Scan for the cell matching the given text and deliver its (x, y) coordinate at center. 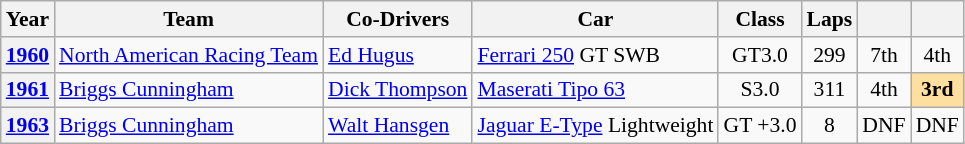
8 (830, 126)
GT +3.0 (760, 126)
Dick Thompson (398, 90)
Co-Drivers (398, 19)
Ed Hugus (398, 55)
Team (188, 19)
Year (28, 19)
7th (884, 55)
3rd (938, 90)
1961 (28, 90)
GT3.0 (760, 55)
1963 (28, 126)
Class (760, 19)
299 (830, 55)
Ferrari 250 GT SWB (595, 55)
Laps (830, 19)
Walt Hansgen (398, 126)
S3.0 (760, 90)
Car (595, 19)
North American Racing Team (188, 55)
311 (830, 90)
Maserati Tipo 63 (595, 90)
Jaguar E-Type Lightweight (595, 126)
1960 (28, 55)
